Capture the cell that displays the provided text and extract its (x, y) central coordinate. 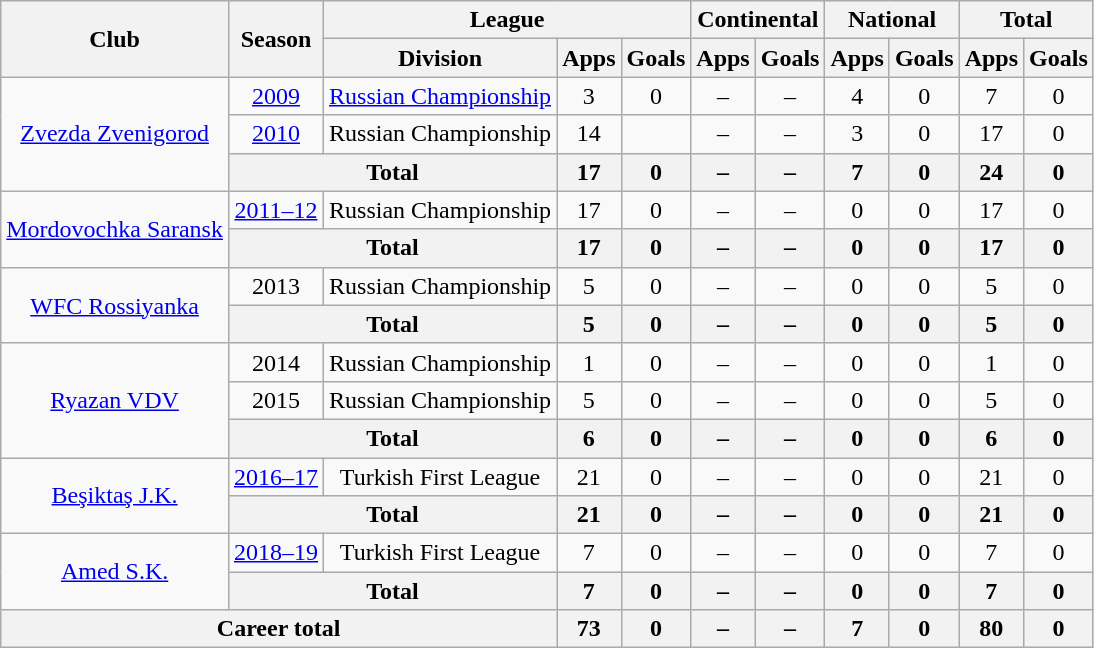
2011–12 (276, 210)
Club (115, 39)
2013 (276, 286)
2016–17 (276, 477)
Season (276, 39)
National (892, 20)
14 (589, 134)
Mordovochka Saransk (115, 229)
Zvezda Zvenigorod (115, 134)
Ryazan VDV (115, 400)
73 (589, 629)
24 (991, 172)
2009 (276, 96)
Division (440, 58)
Career total (279, 629)
Beşiktaş J.K. (115, 496)
4 (857, 96)
80 (991, 629)
2018–19 (276, 553)
2014 (276, 362)
2015 (276, 400)
Amed S.K. (115, 572)
Continental (758, 20)
League (508, 20)
WFC Rossiyanka (115, 305)
2010 (276, 134)
